Return [x, y] of the center of cell containing provided text 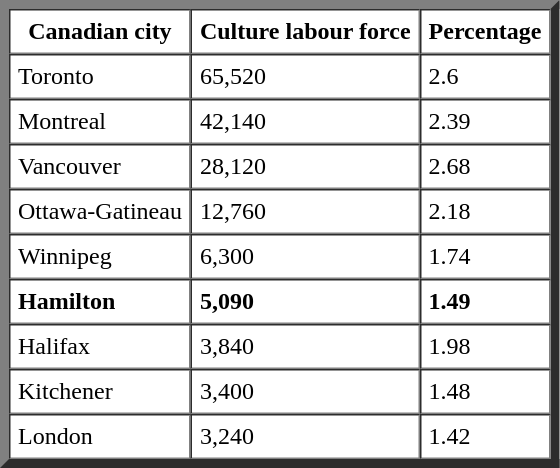
2.6 [486, 76]
28,120 [306, 166]
Culture labour force [306, 32]
Hamilton [100, 302]
2.39 [486, 122]
12,760 [306, 212]
3,240 [306, 436]
1.98 [486, 346]
Toronto [100, 76]
Winnipeg [100, 256]
1.74 [486, 256]
Vancouver [100, 166]
1.42 [486, 436]
Ottawa-Gatineau [100, 212]
1.49 [486, 302]
Montreal [100, 122]
42,140 [306, 122]
Kitchener [100, 392]
Halifax [100, 346]
Percentage [486, 32]
Canadian city [100, 32]
1.48 [486, 392]
London [100, 436]
2.68 [486, 166]
5,090 [306, 302]
6,300 [306, 256]
2.18 [486, 212]
65,520 [306, 76]
3,840 [306, 346]
3,400 [306, 392]
